Determine the [x, y] coordinate at the center of the cell enclosing the given text.  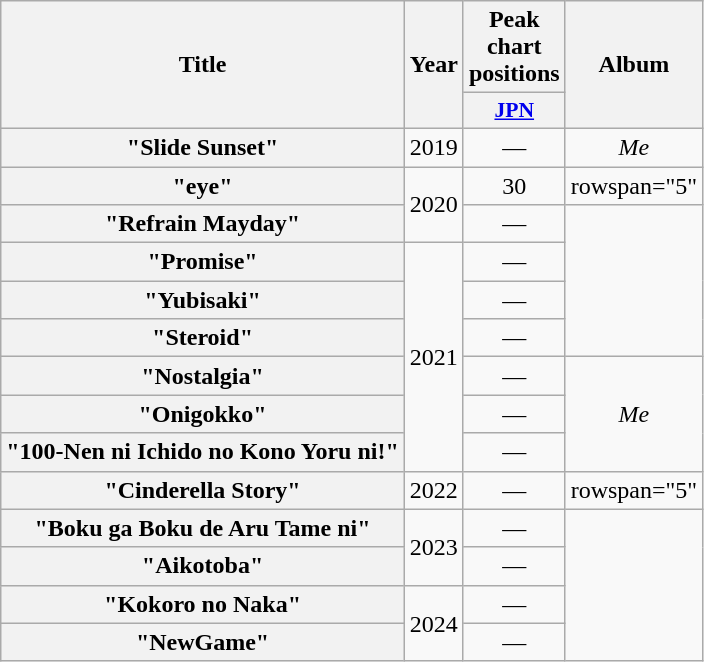
Title [203, 65]
"Steroid" [203, 338]
"Cinderella Story" [203, 490]
Year [434, 65]
"Yubisaki" [203, 300]
"Aikotoba" [203, 566]
"Refrain Mayday" [203, 224]
2019 [434, 147]
2021 [434, 357]
"Slide Sunset" [203, 147]
2020 [434, 204]
2022 [434, 490]
Album [634, 65]
"100-Nen ni Ichido no Kono Yoru ni!" [203, 452]
2023 [434, 547]
2024 [434, 623]
"NewGame" [203, 642]
30 [514, 185]
Peak chart positions [514, 47]
"Onigokko" [203, 414]
JPN [514, 111]
"eye" [203, 185]
"Boku ga Boku de Aru Tame ni" [203, 528]
"Nostalgia" [203, 376]
"Kokoro no Naka" [203, 604]
"Promise" [203, 262]
